Scan for the cell matching the given text and deliver its (X, Y) coordinate at center. 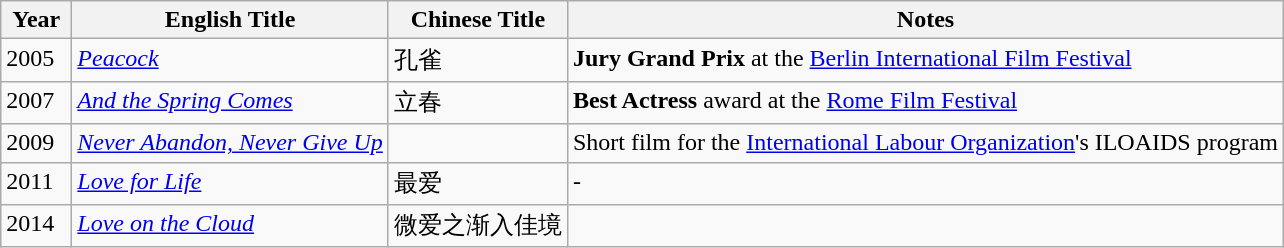
立春 (478, 102)
孔雀 (478, 60)
Love for Life (230, 184)
Best Actress award at the Rome Film Festival (925, 102)
Love on the Cloud (230, 226)
Short film for the International Labour Organization's ILOAIDS program (925, 143)
- (925, 184)
2011 (36, 184)
2005 (36, 60)
Never Abandon, Never Give Up (230, 143)
Notes (925, 20)
微爱之渐入佳境 (478, 226)
Jury Grand Prix at the Berlin International Film Festival (925, 60)
2009 (36, 143)
Year (36, 20)
And the Spring Comes (230, 102)
English Title (230, 20)
最爱 (478, 184)
Peacock (230, 60)
2014 (36, 226)
2007 (36, 102)
Chinese Title (478, 20)
